Provide the (x, y) coordinate of the cell's center where the given text is located.  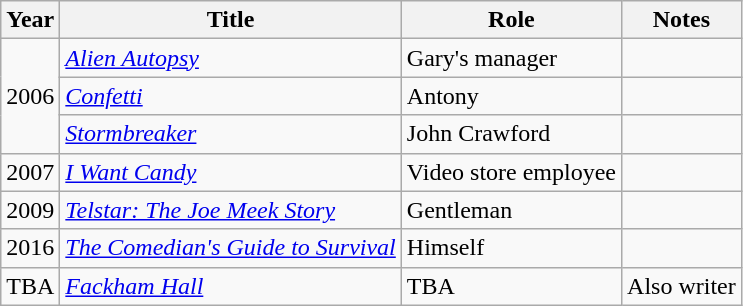
Stormbreaker (231, 134)
Confetti (231, 96)
Year (30, 20)
Video store employee (511, 172)
Telstar: The Joe Meek Story (231, 210)
The Comedian's Guide to Survival (231, 248)
2007 (30, 172)
I Want Candy (231, 172)
2009 (30, 210)
Fackham Hall (231, 286)
Role (511, 20)
2016 (30, 248)
2006 (30, 96)
John Crawford (511, 134)
Antony (511, 96)
Also writer (682, 286)
Notes (682, 20)
Alien Autopsy (231, 58)
Gary's manager (511, 58)
Himself (511, 248)
Title (231, 20)
Gentleman (511, 210)
